For the text-containing cell, return its midpoint in [x, y] coordinate format. 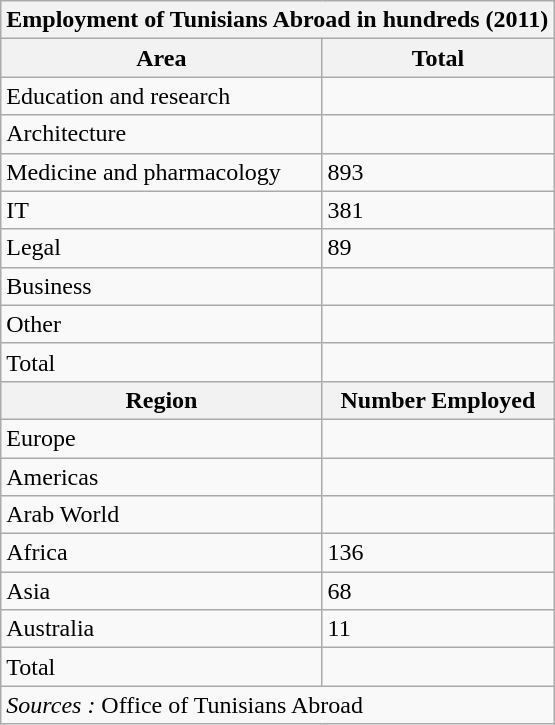
Area [162, 58]
11 [438, 629]
Sources : Office of Tunisians Abroad [278, 705]
Region [162, 400]
Legal [162, 248]
Employment of Tunisians Abroad in hundreds (2011) [278, 20]
381 [438, 210]
Australia [162, 629]
Americas [162, 477]
Africa [162, 553]
136 [438, 553]
893 [438, 172]
Number Employed [438, 400]
Other [162, 324]
Asia [162, 591]
IT [162, 210]
89 [438, 248]
Medicine and pharmacology [162, 172]
Business [162, 286]
Europe [162, 438]
68 [438, 591]
Architecture [162, 134]
Arab World [162, 515]
Education and research [162, 96]
